Locate the cell with the specified text and output its [x, y] center coordinate. 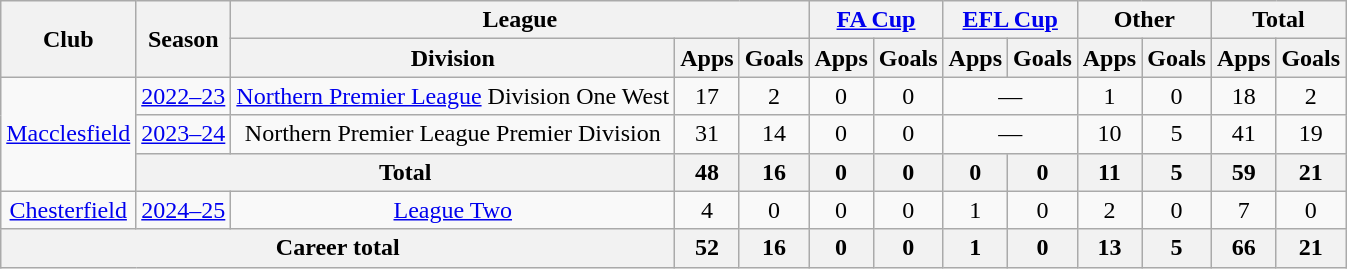
Northern Premier League Premier Division [453, 134]
EFL Cup [1010, 20]
10 [1109, 134]
11 [1109, 172]
13 [1109, 248]
Other [1144, 20]
Division [453, 58]
Chesterfield [68, 210]
4 [707, 210]
Career total [338, 248]
17 [707, 96]
66 [1243, 248]
Northern Premier League Division One West [453, 96]
48 [707, 172]
FA Cup [876, 20]
2024–25 [184, 210]
7 [1243, 210]
19 [1311, 134]
League Two [453, 210]
2023–24 [184, 134]
18 [1243, 96]
League [520, 20]
41 [1243, 134]
59 [1243, 172]
Club [68, 39]
52 [707, 248]
31 [707, 134]
Season [184, 39]
Macclesfield [68, 134]
2022–23 [184, 96]
14 [774, 134]
